Return the [X, Y] coordinate for the center point of the cell that contains the specified text.  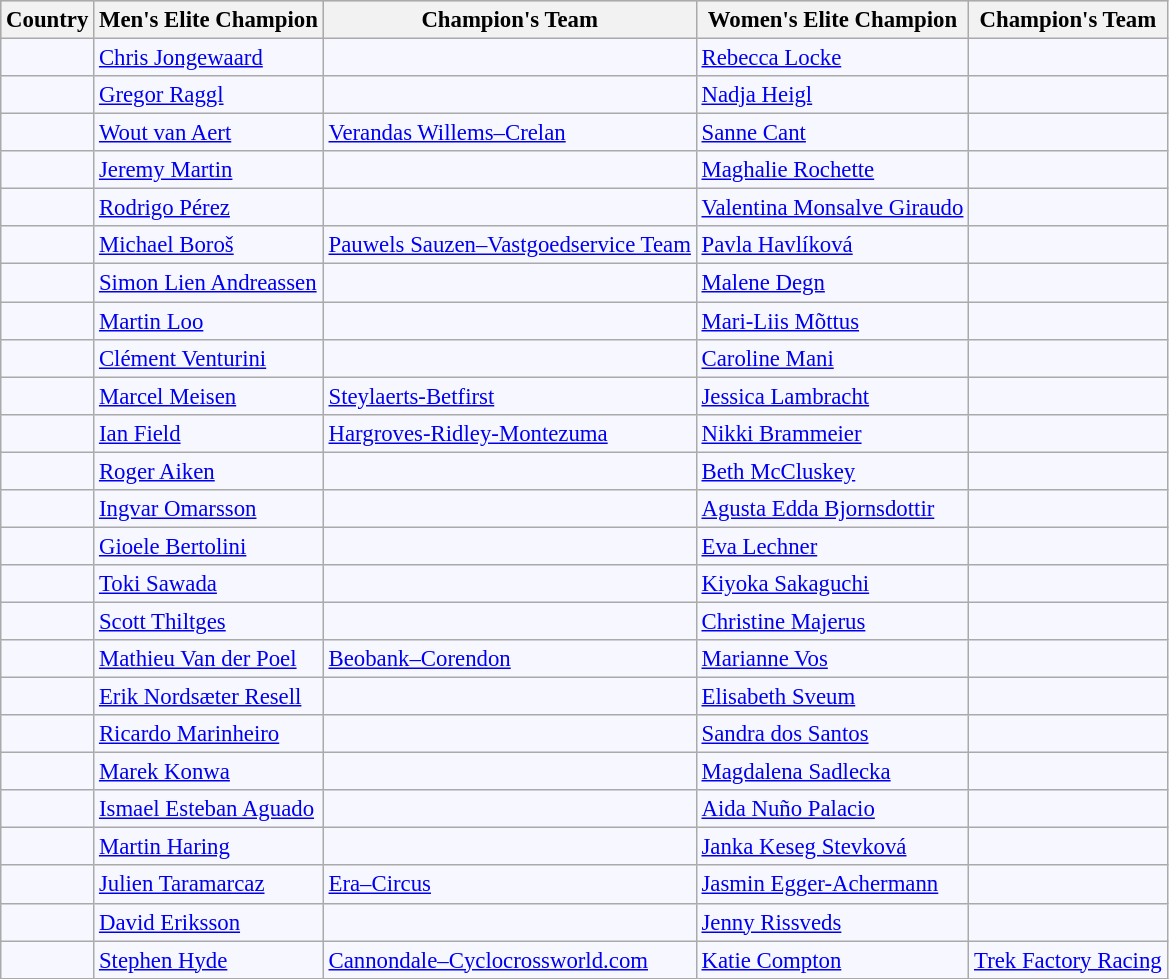
Women's Elite Champion [832, 20]
Steylaerts-Betfirst [510, 396]
David Eriksson [209, 922]
Gregor Raggl [209, 95]
Aida Nuño Palacio [832, 809]
Pavla Havlíková [832, 245]
Beth McCluskey [832, 471]
Beobank–Corendon [510, 659]
Malene Degn [832, 283]
Janka Keseg Stevková [832, 847]
Rebecca Locke [832, 58]
Mathieu Van der Poel [209, 659]
Maghalie Rochette [832, 170]
Marianne Vos [832, 659]
Ingvar Omarsson [209, 509]
Wout van Aert [209, 133]
Marek Konwa [209, 772]
Stephen Hyde [209, 960]
Simon Lien Andreassen [209, 283]
Martin Loo [209, 321]
Gioele Bertolini [209, 546]
Erik Nordsæter Resell [209, 697]
Katie Compton [832, 960]
Jasmin Egger-Achermann [832, 885]
Jenny Rissveds [832, 922]
Elisabeth Sveum [832, 697]
Rodrigo Pérez [209, 208]
Clément Venturini [209, 358]
Eva Lechner [832, 546]
Toki Sawada [209, 584]
Jessica Lambracht [832, 396]
Sandra dos Santos [832, 734]
Ismael Esteban Aguado [209, 809]
Men's Elite Champion [209, 20]
Michael Boroš [209, 245]
Era–Circus [510, 885]
Caroline Mani [832, 358]
Magdalena Sadlecka [832, 772]
Verandas Willems–Crelan [510, 133]
Pauwels Sauzen–Vastgoedservice Team [510, 245]
Roger Aiken [209, 471]
Nikki Brammeier [832, 433]
Nadja Heigl [832, 95]
Cannondale–Cyclocrossworld.com [510, 960]
Mari-Liis Mõttus [832, 321]
Country [48, 20]
Ricardo Marinheiro [209, 734]
Trek Factory Racing [1068, 960]
Valentina Monsalve Giraudo [832, 208]
Martin Haring [209, 847]
Ian Field [209, 433]
Agusta Edda Bjornsdottir [832, 509]
Kiyoka Sakaguchi [832, 584]
Jeremy Martin [209, 170]
Hargroves-Ridley-Montezuma [510, 433]
Christine Majerus [832, 621]
Marcel Meisen [209, 396]
Sanne Cant [832, 133]
Scott Thiltges [209, 621]
Julien Taramarcaz [209, 885]
Chris Jongewaard [209, 58]
